Detect which cell encompasses the target text, then output its [x, y] center coordinate. 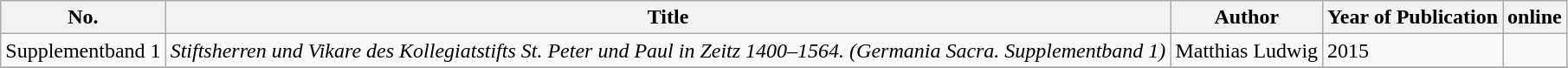
Matthias Ludwig [1247, 51]
2015 [1413, 51]
Author [1247, 17]
No. [83, 17]
Stiftsherren und Vikare des Kollegiatstifts St. Peter und Paul in Zeitz 1400–1564. (Germania Sacra. Supplementband 1) [668, 51]
online [1535, 17]
Title [668, 17]
Year of Publication [1413, 17]
Supplementband 1 [83, 51]
